Find where the given text appears and provide that cell's center as [X, Y] coordinate. 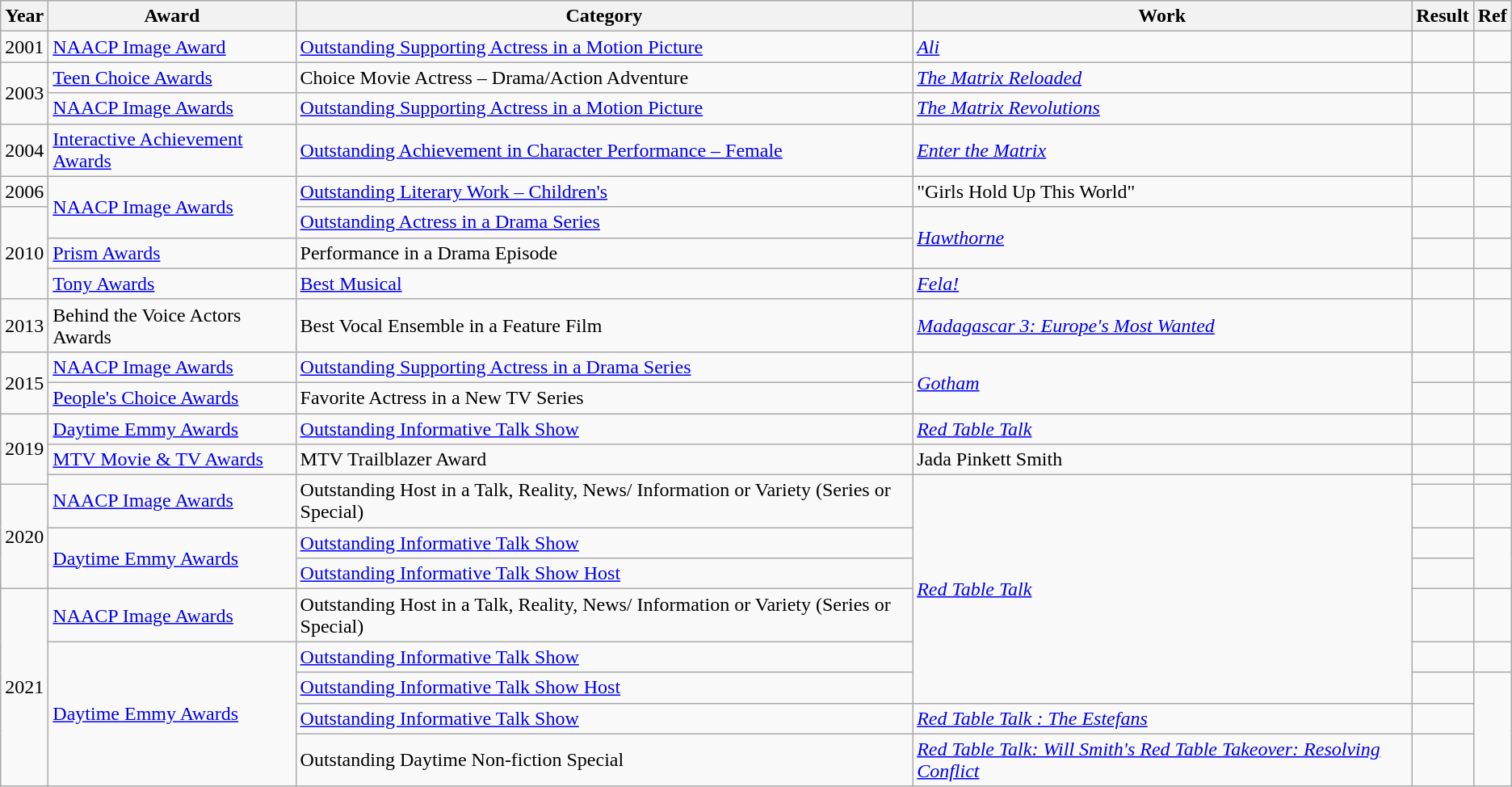
NAACP Image Award [172, 47]
Year [24, 16]
Red Table Talk : The Estefans [1162, 718]
Outstanding Literary Work – Children's [604, 191]
The Matrix Reloaded [1162, 78]
Result [1443, 16]
2015 [24, 382]
Ref [1493, 16]
Tony Awards [172, 284]
Gotham [1162, 382]
Interactive Achievement Awards [172, 150]
Category [604, 16]
Best Musical [604, 284]
Enter the Matrix [1162, 150]
2013 [24, 325]
2020 [24, 537]
Red Table Talk: Will Smith's Red Table Takeover: Resolving Conflict [1162, 760]
Best Vocal Ensemble in a Feature Film [604, 325]
Madagascar 3: Europe's Most Wanted [1162, 325]
2021 [24, 688]
MTV Trailblazer Award [604, 460]
Outstanding Actress in a Drama Series [604, 222]
2003 [24, 93]
Outstanding Supporting Actress in a Drama Series [604, 367]
Behind the Voice Actors Awards [172, 325]
Outstanding Achievement in Character Performance – Female [604, 150]
Outstanding Daytime Non-fiction Special [604, 760]
Performance in a Drama Episode [604, 253]
2006 [24, 191]
Ali [1162, 47]
Jada Pinkett Smith [1162, 460]
Fela! [1162, 284]
Prism Awards [172, 253]
2010 [24, 253]
2001 [24, 47]
2004 [24, 150]
People's Choice Awards [172, 398]
Work [1162, 16]
2019 [24, 449]
Hawthorne [1162, 238]
The Matrix Revolutions [1162, 108]
Favorite Actress in a New TV Series [604, 398]
Choice Movie Actress – Drama/Action Adventure [604, 78]
Award [172, 16]
Teen Choice Awards [172, 78]
"Girls Hold Up This World" [1162, 191]
MTV Movie & TV Awards [172, 460]
